From the cell containing the given text, extract its center point as [x, y] coordinate. 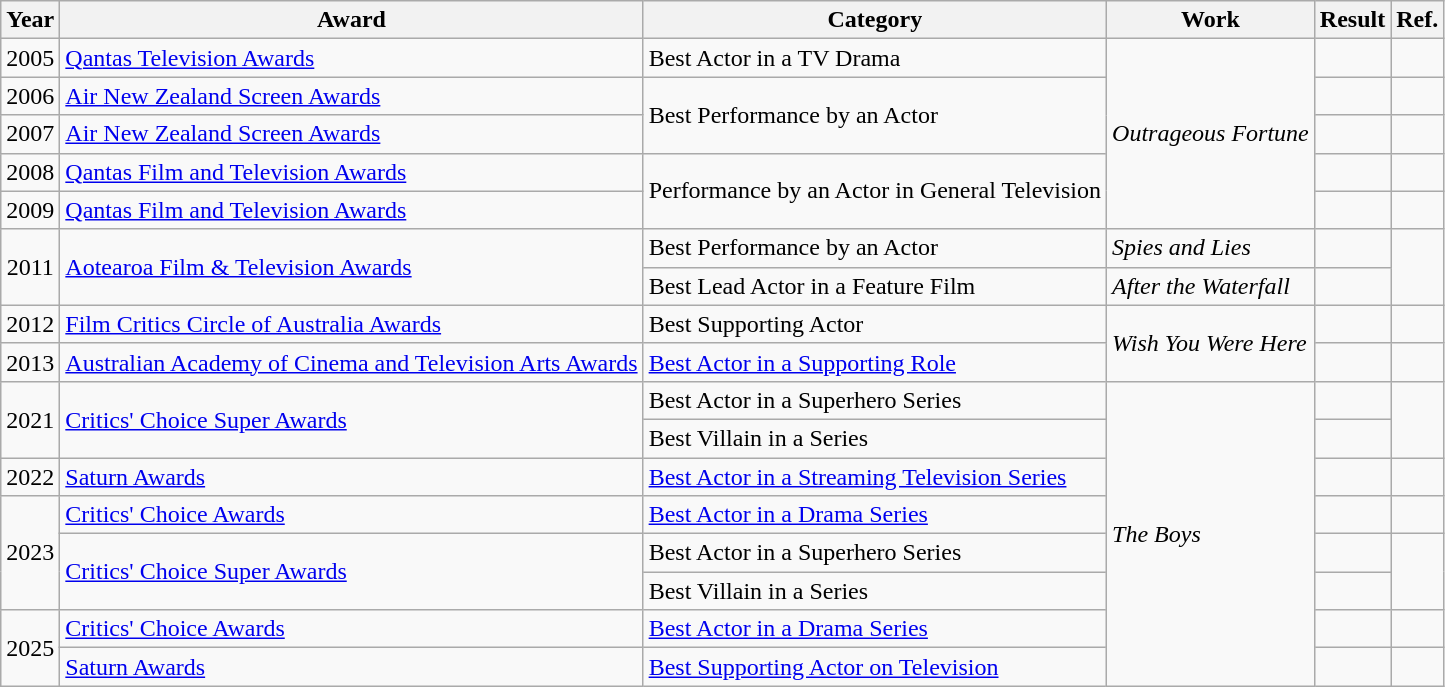
2007 [30, 134]
Category [874, 20]
2025 [30, 648]
Film Critics Circle of Australia Awards [352, 324]
Australian Academy of Cinema and Television Arts Awards [352, 362]
Outrageous Fortune [1211, 134]
2021 [30, 419]
2023 [30, 553]
Best Supporting Actor [874, 324]
2008 [30, 172]
Performance by an Actor in General Television [874, 191]
Year [30, 20]
Best Actor in a Supporting Role [874, 362]
Result [1352, 20]
Work [1211, 20]
2005 [30, 58]
2006 [30, 96]
Qantas Television Awards [352, 58]
Best Supporting Actor on Television [874, 667]
Best Actor in a Streaming Television Series [874, 477]
2009 [30, 210]
2022 [30, 477]
Best Actor in a TV Drama [874, 58]
Wish You Were Here [1211, 343]
Ref. [1418, 20]
The Boys [1211, 533]
2011 [30, 267]
2012 [30, 324]
After the Waterfall [1211, 286]
Spies and Lies [1211, 248]
Aotearoa Film & Television Awards [352, 267]
2013 [30, 362]
Best Lead Actor in a Feature Film [874, 286]
Award [352, 20]
